Locate the cell with the specified text and output its (X, Y) center coordinate. 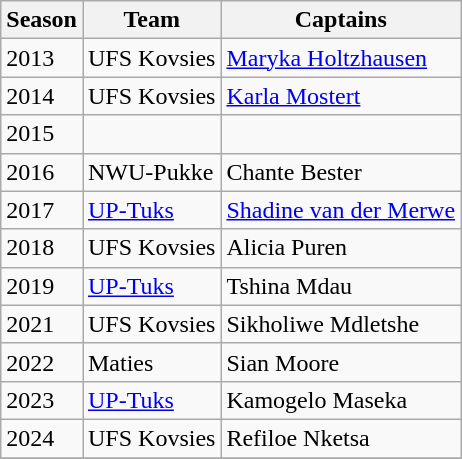
Captains (341, 20)
2018 (42, 248)
NWU-Pukke (151, 172)
2022 (42, 362)
Maryka Holtzhausen (341, 58)
2023 (42, 400)
2021 (42, 324)
Tshina Mdau (341, 286)
Sian Moore (341, 362)
2015 (42, 134)
2019 (42, 286)
Alicia Puren (341, 248)
Shadine van der Merwe (341, 210)
2013 (42, 58)
2014 (42, 96)
Sikholiwe Mdletshe (341, 324)
Season (42, 20)
Refiloe Nketsa (341, 438)
Kamogelo Maseka (341, 400)
2017 (42, 210)
Maties (151, 362)
Team (151, 20)
Chante Bester (341, 172)
Karla Mostert (341, 96)
2016 (42, 172)
2024 (42, 438)
